Output the (X, Y) coordinate of the center of the cell containing the given text.  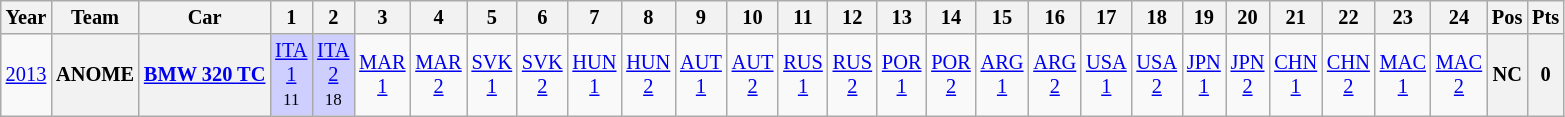
Team (95, 17)
2 (333, 17)
9 (701, 17)
8 (648, 17)
10 (753, 17)
ANOME (95, 75)
MAR2 (438, 75)
SVK1 (492, 75)
5 (492, 17)
ITA218 (333, 75)
USA2 (1157, 75)
17 (1106, 17)
RUS1 (802, 75)
CHN1 (1296, 75)
13 (902, 17)
POR1 (902, 75)
23 (1403, 17)
7 (594, 17)
POR2 (950, 75)
Pos (1507, 17)
22 (1348, 17)
MAR1 (382, 75)
Pts (1546, 17)
CHN2 (1348, 75)
21 (1296, 17)
AUT2 (753, 75)
11 (802, 17)
20 (1248, 17)
HUN2 (648, 75)
BMW 320 TC (204, 75)
NC (1507, 75)
6 (542, 17)
12 (852, 17)
JPN1 (1204, 75)
ARG1 (1002, 75)
RUS2 (852, 75)
14 (950, 17)
15 (1002, 17)
19 (1204, 17)
16 (1054, 17)
0 (1546, 75)
Car (204, 17)
USA1 (1106, 75)
3 (382, 17)
4 (438, 17)
2013 (26, 75)
HUN1 (594, 75)
ARG2 (1054, 75)
AUT1 (701, 75)
1 (291, 17)
MAC2 (1459, 75)
JPN2 (1248, 75)
MAC1 (1403, 75)
Year (26, 17)
18 (1157, 17)
ITA111 (291, 75)
SVK2 (542, 75)
24 (1459, 17)
